Capture the cell that displays the provided text and extract its (X, Y) central coordinate. 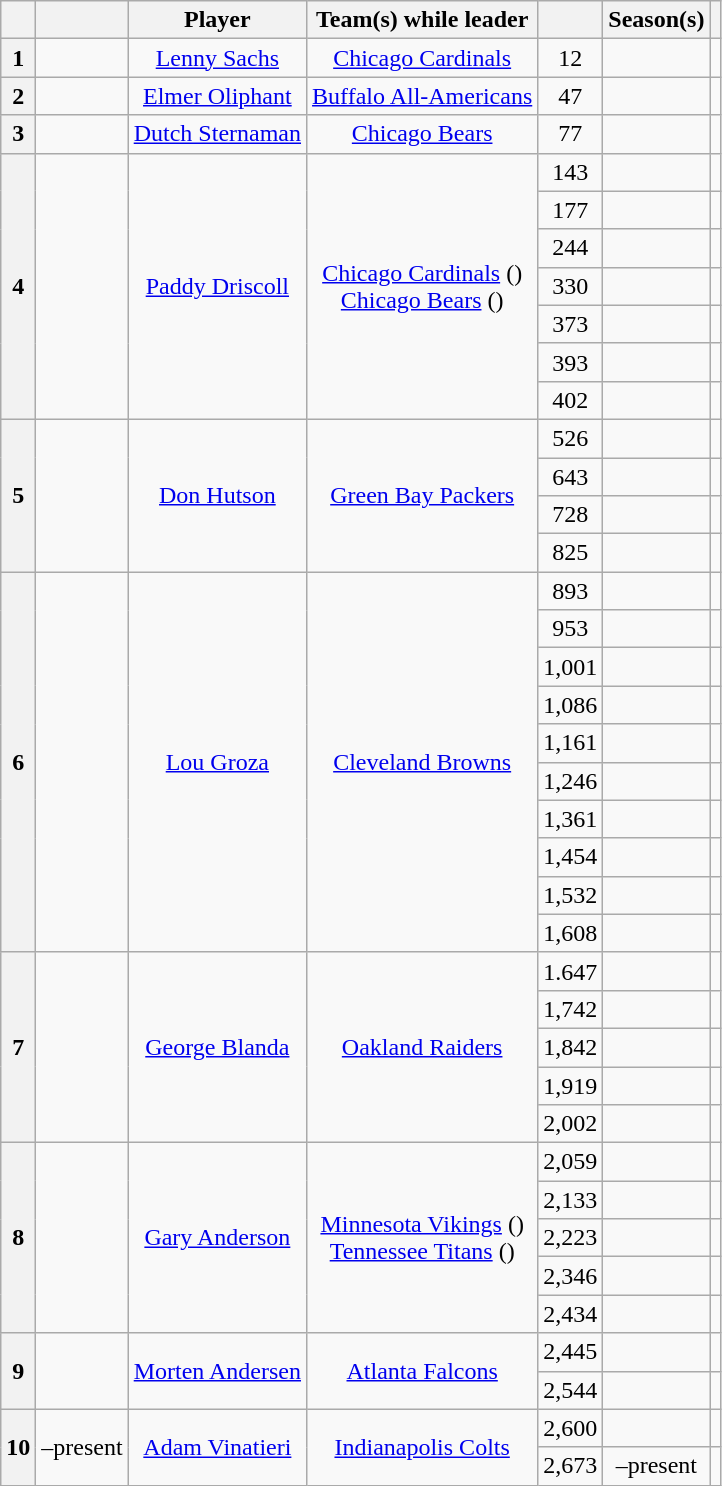
Indianapolis Colts (422, 1447)
Player (217, 20)
Atlanta Falcons (422, 1371)
Green Bay Packers (422, 495)
1,532 (570, 895)
2,346 (570, 1276)
Chicago Bears (422, 134)
Lenny Sachs (217, 58)
2,434 (570, 1314)
1,086 (570, 705)
Oakland Raiders (422, 1047)
10 (18, 1447)
1,608 (570, 933)
Morten Andersen (217, 1371)
5 (18, 495)
Chicago Cardinals (422, 58)
Adam Vinatieri (217, 1447)
1,246 (570, 781)
Gary Anderson (217, 1238)
Team(s) while leader (422, 20)
402 (570, 400)
2,133 (570, 1200)
Don Hutson (217, 495)
373 (570, 324)
1,454 (570, 857)
1,742 (570, 1009)
77 (570, 134)
7 (18, 1047)
2 (18, 96)
Season(s) (656, 20)
Dutch Sternaman (217, 134)
1,919 (570, 1085)
Cleveland Browns (422, 762)
12 (570, 58)
2,673 (570, 1466)
330 (570, 286)
825 (570, 553)
1.647 (570, 971)
Elmer Oliphant (217, 96)
2,059 (570, 1162)
1,001 (570, 667)
Buffalo All-Americans (422, 96)
2,544 (570, 1390)
George Blanda (217, 1047)
1 (18, 58)
Minnesota Vikings () Tennessee Titans () (422, 1238)
1,361 (570, 819)
526 (570, 438)
893 (570, 591)
177 (570, 210)
143 (570, 172)
6 (18, 762)
2,002 (570, 1124)
Paddy Driscoll (217, 286)
8 (18, 1238)
1,842 (570, 1047)
244 (570, 248)
4 (18, 286)
9 (18, 1371)
2,600 (570, 1428)
Lou Groza (217, 762)
2,445 (570, 1352)
47 (570, 96)
728 (570, 515)
953 (570, 629)
Chicago Cardinals ()Chicago Bears () (422, 286)
643 (570, 477)
393 (570, 362)
3 (18, 134)
1,161 (570, 743)
2,223 (570, 1238)
